Output the (X, Y) coordinate of the center of the cell containing the given text.  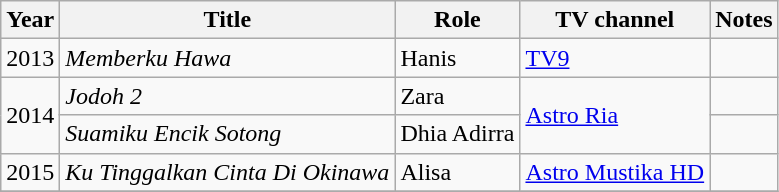
Astro Ria (615, 115)
TV9 (615, 58)
2013 (30, 58)
2015 (30, 172)
Notes (744, 20)
Memberku Hawa (228, 58)
Zara (458, 96)
Alisa (458, 172)
Dhia Adirra (458, 134)
Role (458, 20)
Title (228, 20)
TV channel (615, 20)
Astro Mustika HD (615, 172)
Suamiku Encik Sotong (228, 134)
2014 (30, 115)
Ku Tinggalkan Cinta Di Okinawa (228, 172)
Hanis (458, 58)
Year (30, 20)
Jodoh 2 (228, 96)
